Provide the [x, y] coordinate of the cell's center where the given text is located.  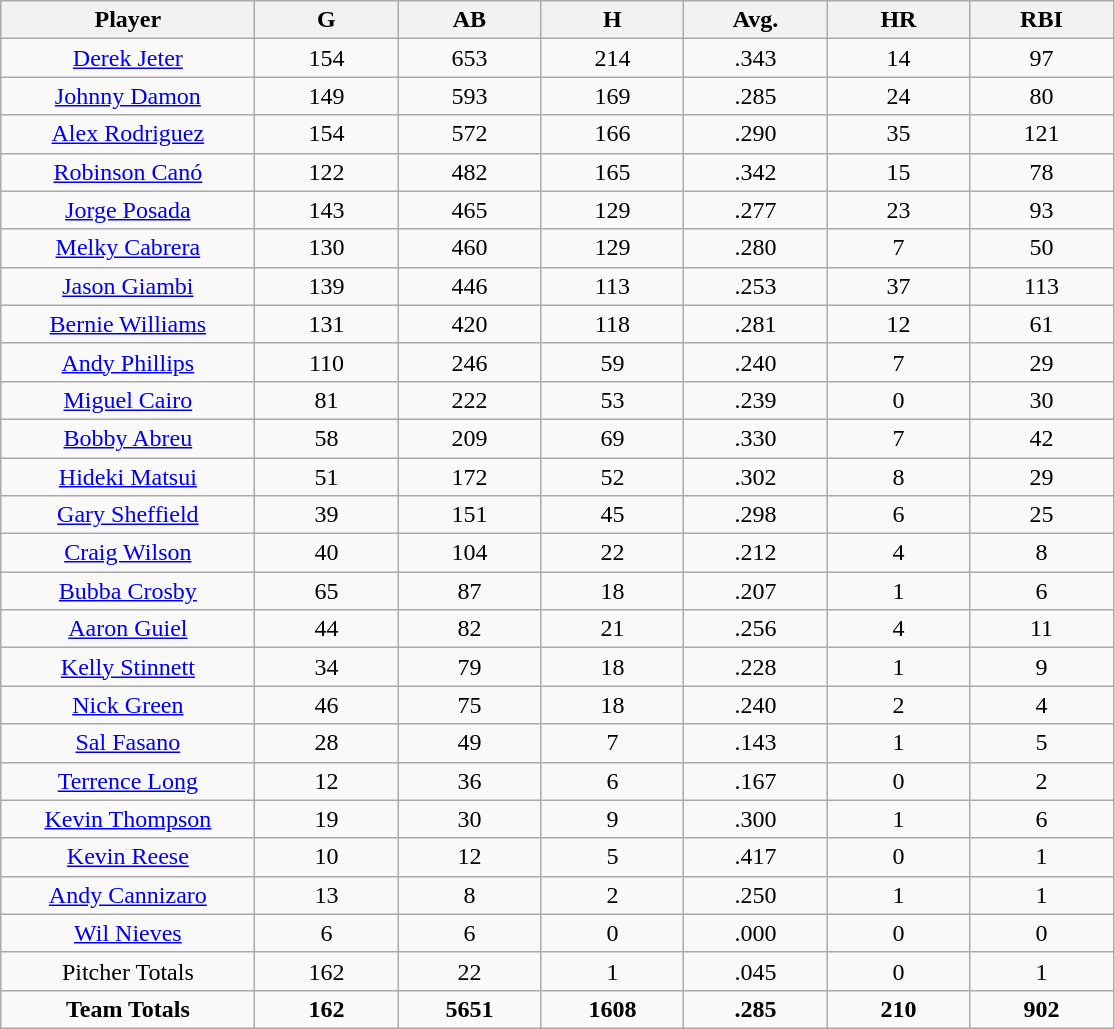
Derek Jeter [128, 58]
Hideki Matsui [128, 477]
61 [1042, 324]
593 [470, 96]
Terrence Long [128, 781]
19 [326, 819]
34 [326, 667]
97 [1042, 58]
139 [326, 286]
Andy Phillips [128, 362]
420 [470, 324]
169 [612, 96]
53 [612, 400]
446 [470, 286]
.045 [756, 971]
143 [326, 210]
165 [612, 172]
.143 [756, 743]
52 [612, 477]
28 [326, 743]
51 [326, 477]
15 [898, 172]
44 [326, 629]
104 [470, 553]
572 [470, 134]
58 [326, 438]
13 [326, 895]
Aaron Guiel [128, 629]
110 [326, 362]
36 [470, 781]
.256 [756, 629]
24 [898, 96]
82 [470, 629]
.330 [756, 438]
Player [128, 20]
.302 [756, 477]
.212 [756, 553]
902 [1042, 1009]
482 [470, 172]
H [612, 20]
37 [898, 286]
Sal Fasano [128, 743]
653 [470, 58]
RBI [1042, 20]
46 [326, 705]
Craig Wilson [128, 553]
Kevin Reese [128, 857]
131 [326, 324]
HR [898, 20]
40 [326, 553]
87 [470, 591]
35 [898, 134]
93 [1042, 210]
.298 [756, 515]
166 [612, 134]
149 [326, 96]
Jorge Posada [128, 210]
130 [326, 248]
.253 [756, 286]
.239 [756, 400]
.250 [756, 895]
Wil Nieves [128, 933]
.280 [756, 248]
214 [612, 58]
50 [1042, 248]
42 [1042, 438]
Melky Cabrera [128, 248]
69 [612, 438]
Bernie Williams [128, 324]
460 [470, 248]
23 [898, 210]
210 [898, 1009]
.277 [756, 210]
21 [612, 629]
Robinson Canó [128, 172]
209 [470, 438]
80 [1042, 96]
5651 [470, 1009]
AB [470, 20]
.290 [756, 134]
G [326, 20]
79 [470, 667]
25 [1042, 515]
Gary Sheffield [128, 515]
.228 [756, 667]
Pitcher Totals [128, 971]
Kevin Thompson [128, 819]
.207 [756, 591]
172 [470, 477]
Jason Giambi [128, 286]
75 [470, 705]
.000 [756, 933]
121 [1042, 134]
Alex Rodriguez [128, 134]
14 [898, 58]
465 [470, 210]
1608 [612, 1009]
81 [326, 400]
151 [470, 515]
.281 [756, 324]
Miguel Cairo [128, 400]
Avg. [756, 20]
49 [470, 743]
.343 [756, 58]
.342 [756, 172]
78 [1042, 172]
39 [326, 515]
.300 [756, 819]
222 [470, 400]
Bobby Abreu [128, 438]
65 [326, 591]
118 [612, 324]
Bubba Crosby [128, 591]
45 [612, 515]
59 [612, 362]
Kelly Stinnett [128, 667]
246 [470, 362]
11 [1042, 629]
.167 [756, 781]
.417 [756, 857]
122 [326, 172]
Nick Green [128, 705]
Team Totals [128, 1009]
Andy Cannizaro [128, 895]
Johnny Damon [128, 96]
10 [326, 857]
